Pinpoint the cell where the given text exists, returning its (X, Y) midpoint coordinate. 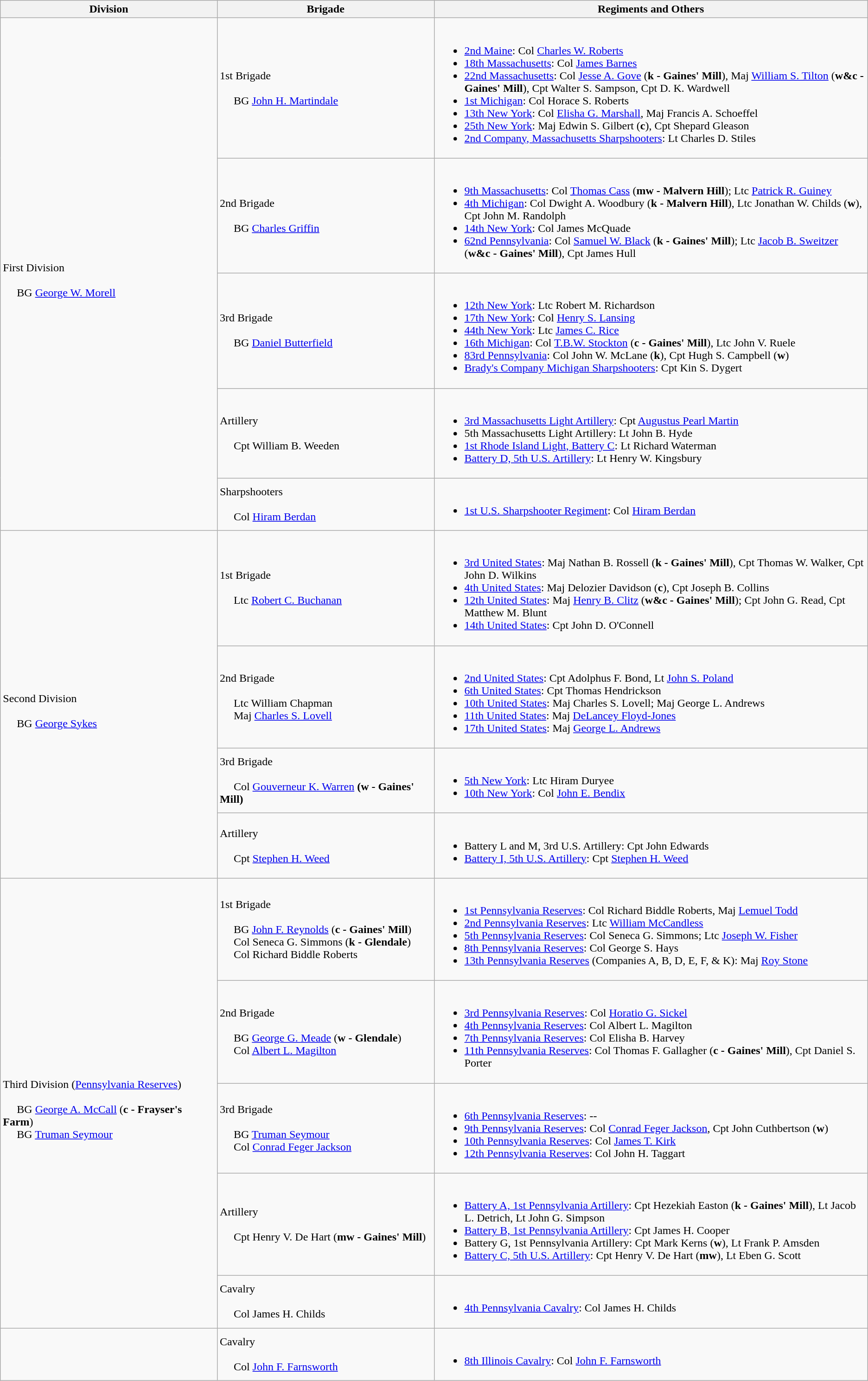
3rd Brigade Col Gouverneur K. Warren (w - Gaines' Mill) (325, 780)
4th Pennsylvania Cavalry: Col James H. Childs (651, 1302)
Artillery Cpt Stephen H. Weed (325, 845)
Artillery Cpt William B. Weeden (325, 433)
First Division BG George W. Morell (109, 275)
Artillery Cpt Henry V. De Hart (mw - Gaines' Mill) (325, 1224)
Brigade (325, 9)
Second Division BG George Sykes (109, 704)
1st Brigade BG John H. Martindale (325, 88)
1st U.S. Sharpshooter Regiment: Col Hiram Berdan (651, 505)
3rd Brigade BG Daniel Butterfield (325, 331)
1st Brigade Ltc Robert C. Buchanan (325, 588)
5th New York: Ltc Hiram Duryee10th New York: Col John E. Bendix (651, 780)
1st Brigade BG John F. Reynolds (c - Gaines' Mill) Col Seneca G. Simmons (k - Glendale) Col Richard Biddle Roberts (325, 929)
Regiments and Others (651, 9)
3rd Brigade BG Truman Seymour Col Conrad Feger Jackson (325, 1128)
Sharpshooters Col Hiram Berdan (325, 505)
2nd Brigade BG Charles Griffin (325, 216)
2nd Brigade BG George G. Meade (w - Glendale) Col Albert L. Magilton (325, 1031)
Cavalry Col John F. Farnsworth (325, 1354)
2nd Brigade Ltc William Chapman Maj Charles S. Lovell (325, 697)
Cavalry Col James H. Childs (325, 1302)
8th Illinois Cavalry: Col John F. Farnsworth (651, 1354)
Battery L and M, 3rd U.S. Artillery: Cpt John EdwardsBattery I, 5th U.S. Artillery: Cpt Stephen H. Weed (651, 845)
Third Division (Pennsylvania Reserves) BG George A. McCall (c - Frayser's Farm) BG Truman Seymour (109, 1103)
Division (109, 9)
